From the cell containing the given text, extract its center point as (x, y) coordinate. 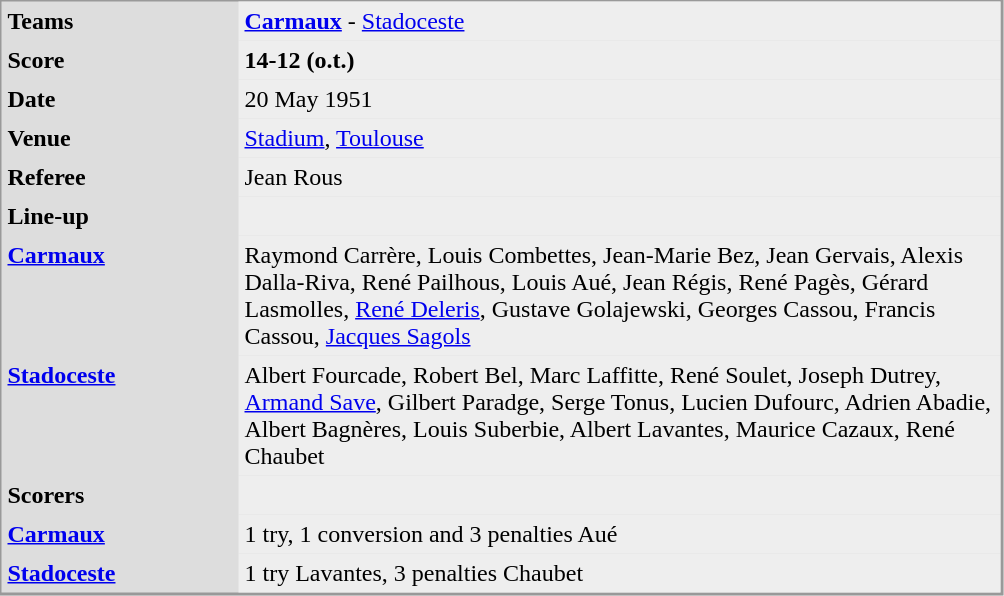
Date (120, 100)
Stadium, Toulouse (619, 138)
Teams (120, 22)
Scorers (120, 496)
1 try, 1 conversion and 3 penalties Aué (619, 534)
14-12 (o.t.) (619, 60)
Carmaux - Stadoceste (619, 22)
1 try Lavantes, 3 penalties Chaubet (619, 574)
Score (120, 60)
Referee (120, 178)
20 May 1951 (619, 100)
Jean Rous (619, 178)
Line-up (120, 216)
Venue (120, 138)
